Provide the [X, Y] coordinate of the cell's center where the given text is located.  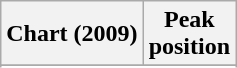
Chart (2009) [72, 34]
Peakposition [189, 34]
